Scan for the cell matching the given text and deliver its (X, Y) coordinate at center. 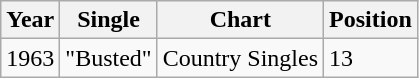
1963 (30, 58)
Country Singles (240, 58)
Single (108, 20)
"Busted" (108, 58)
Year (30, 20)
13 (371, 58)
Chart (240, 20)
Position (371, 20)
